Provide the [x, y] coordinate of the cell's center where the given text is located.  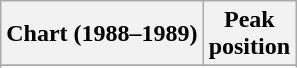
Peak position [249, 34]
Chart (1988–1989) [102, 34]
